For the text-containing cell, return its midpoint in (X, Y) coordinate format. 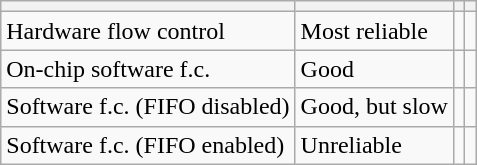
Unreliable (374, 145)
Good, but slow (374, 107)
Hardware flow control (148, 31)
Good (374, 69)
On-chip software f.c. (148, 69)
Software f.c. (FIFO enabled) (148, 145)
Most reliable (374, 31)
Software f.c. (FIFO disabled) (148, 107)
